Find where the given text appears and provide that cell's center as [x, y] coordinate. 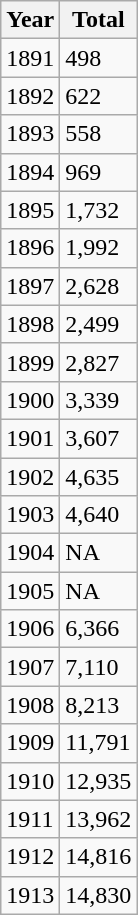
4,635 [98, 477]
1896 [30, 248]
1904 [30, 553]
1891 [30, 58]
3,607 [98, 438]
969 [98, 172]
11,791 [98, 743]
1912 [30, 857]
14,816 [98, 857]
1900 [30, 400]
1897 [30, 286]
13,962 [98, 819]
1901 [30, 438]
1911 [30, 819]
1895 [30, 210]
2,628 [98, 286]
1906 [30, 629]
14,830 [98, 895]
6,366 [98, 629]
2,499 [98, 324]
1910 [30, 781]
498 [98, 58]
8,213 [98, 705]
1893 [30, 134]
1899 [30, 362]
1894 [30, 172]
1898 [30, 324]
1892 [30, 96]
7,110 [98, 667]
1909 [30, 743]
622 [98, 96]
1903 [30, 515]
12,935 [98, 781]
2,827 [98, 362]
1,732 [98, 210]
4,640 [98, 515]
Year [30, 20]
1,992 [98, 248]
1907 [30, 667]
558 [98, 134]
3,339 [98, 400]
Total [98, 20]
1905 [30, 591]
1913 [30, 895]
1902 [30, 477]
1908 [30, 705]
